Locate the cell with the specified text and output its [X, Y] center coordinate. 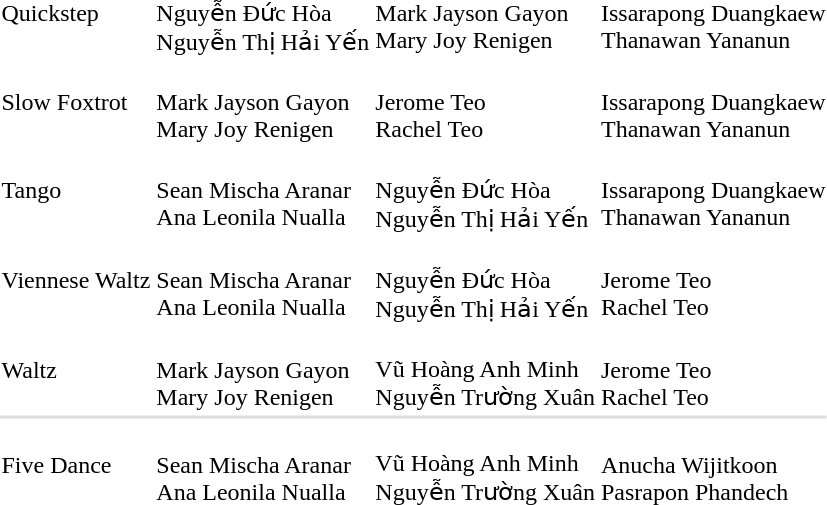
Waltz [76, 370]
Viennese Waltz [76, 280]
Tango [76, 190]
Jerome TeoRachel Teo [486, 102]
Vũ Hoàng Anh MinhNguyễn Trường Xuân [486, 370]
Slow Foxtrot [76, 102]
